Provide the [X, Y] coordinate of the cell's center where the given text is located.  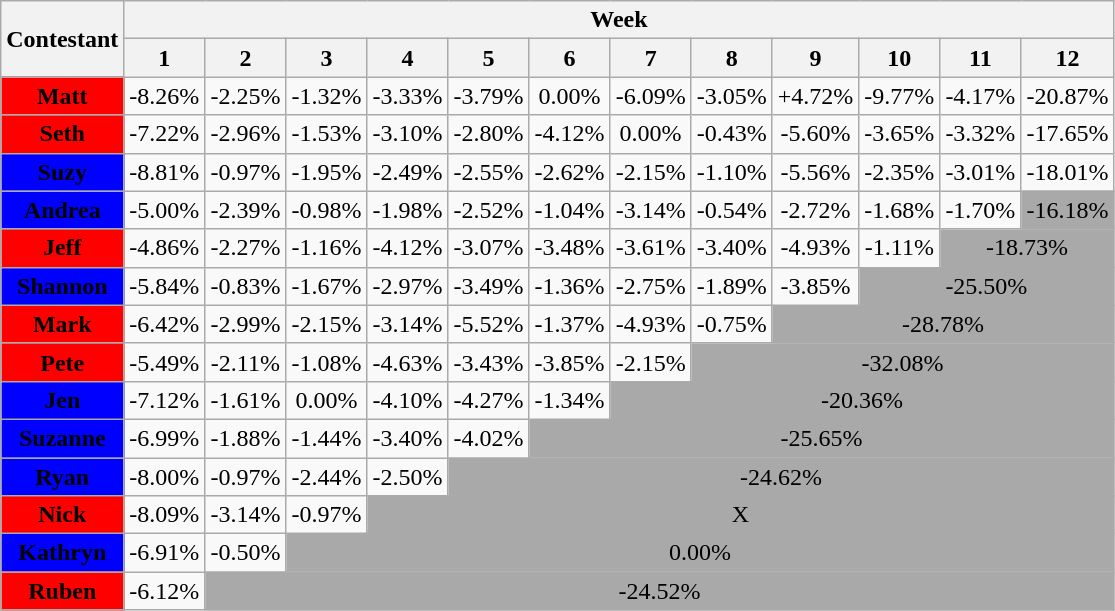
Ryan [62, 477]
-3.01% [980, 172]
10 [900, 58]
-1.16% [326, 248]
-1.67% [326, 286]
-0.43% [732, 134]
Matt [62, 96]
-24.62% [781, 477]
-1.37% [570, 324]
-1.89% [732, 286]
-5.49% [164, 362]
-1.98% [408, 210]
4 [408, 58]
-3.49% [488, 286]
-0.83% [246, 286]
9 [816, 58]
-1.88% [246, 438]
-8.81% [164, 172]
-6.09% [650, 96]
-0.50% [246, 553]
-2.25% [246, 96]
-4.02% [488, 438]
Mark [62, 324]
-4.63% [408, 362]
-25.65% [822, 438]
-3.43% [488, 362]
-2.11% [246, 362]
Pete [62, 362]
-9.77% [900, 96]
-2.52% [488, 210]
-18.73% [1027, 248]
-1.32% [326, 96]
-3.05% [732, 96]
-3.65% [900, 134]
-17.65% [1068, 134]
-3.48% [570, 248]
-16.18% [1068, 210]
-1.08% [326, 362]
Ruben [62, 591]
2 [246, 58]
-2.50% [408, 477]
6 [570, 58]
-20.36% [862, 400]
-1.11% [900, 248]
+4.72% [816, 96]
-8.09% [164, 515]
8 [732, 58]
-7.12% [164, 400]
-4.86% [164, 248]
-3.61% [650, 248]
Shannon [62, 286]
-6.99% [164, 438]
-1.68% [900, 210]
-0.75% [732, 324]
3 [326, 58]
-1.61% [246, 400]
-24.52% [660, 591]
-4.27% [488, 400]
-4.10% [408, 400]
-0.98% [326, 210]
-1.04% [570, 210]
X [740, 515]
Kathryn [62, 553]
-3.79% [488, 96]
Nick [62, 515]
-20.87% [1068, 96]
-18.01% [1068, 172]
-2.49% [408, 172]
-8.26% [164, 96]
-2.96% [246, 134]
-2.35% [900, 172]
-3.32% [980, 134]
-2.44% [326, 477]
-4.17% [980, 96]
Suzy [62, 172]
-2.55% [488, 172]
-6.91% [164, 553]
-3.10% [408, 134]
-1.10% [732, 172]
-2.80% [488, 134]
-5.84% [164, 286]
-2.72% [816, 210]
12 [1068, 58]
-28.78% [943, 324]
-25.50% [986, 286]
Suzanne [62, 438]
Andrea [62, 210]
-7.22% [164, 134]
-2.97% [408, 286]
5 [488, 58]
-6.42% [164, 324]
-5.52% [488, 324]
-0.54% [732, 210]
Contestant [62, 39]
11 [980, 58]
Seth [62, 134]
-2.27% [246, 248]
-3.33% [408, 96]
-1.95% [326, 172]
7 [650, 58]
-1.34% [570, 400]
1 [164, 58]
-1.36% [570, 286]
-2.75% [650, 286]
Jeff [62, 248]
Week [619, 20]
-2.39% [246, 210]
-5.56% [816, 172]
-3.07% [488, 248]
-1.70% [980, 210]
-6.12% [164, 591]
-5.60% [816, 134]
-32.08% [902, 362]
-8.00% [164, 477]
-1.53% [326, 134]
-1.44% [326, 438]
Jen [62, 400]
-2.99% [246, 324]
-5.00% [164, 210]
-2.62% [570, 172]
